Search for the cell housing the specified text and yield its (x, y) center coordinate. 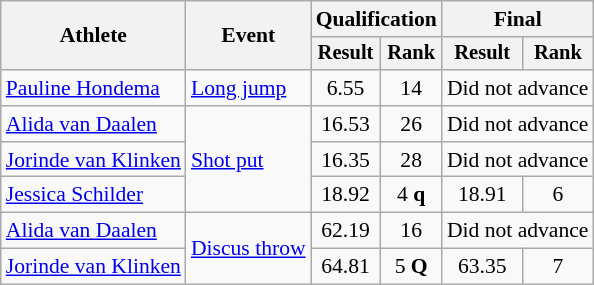
64.81 (346, 267)
14 (410, 88)
5 Q (410, 267)
6 (558, 195)
Athlete (94, 36)
Event (248, 36)
63.35 (482, 267)
Shot put (248, 160)
7 (558, 267)
Discus throw (248, 248)
Jessica Schilder (94, 195)
18.92 (346, 195)
6.55 (346, 88)
4 q (410, 195)
Long jump (248, 88)
62.19 (346, 231)
16.35 (346, 160)
Qualification (376, 19)
18.91 (482, 195)
16.53 (346, 124)
Final (518, 19)
Pauline Hondema (94, 88)
28 (410, 160)
26 (410, 124)
16 (410, 231)
